Search for the cell housing the specified text and yield its (X, Y) center coordinate. 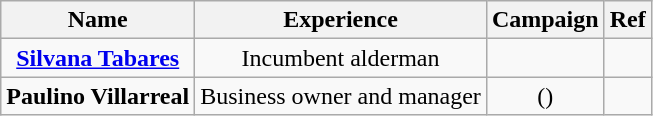
() (545, 96)
Silvana Tabares (98, 58)
Experience (341, 20)
Paulino Villarreal (98, 96)
Name (98, 20)
Ref (628, 20)
Business owner and manager (341, 96)
Campaign (545, 20)
Incumbent alderman (341, 58)
